Search for the cell housing the specified text and yield its (x, y) center coordinate. 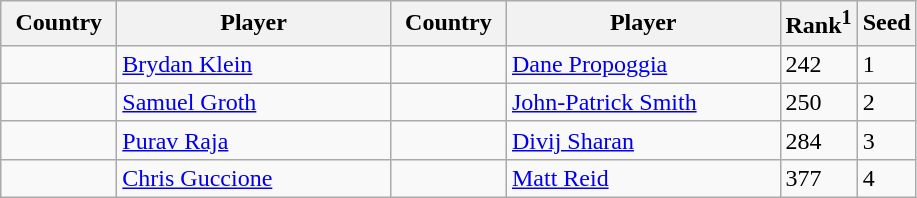
242 (818, 64)
Samuel Groth (254, 102)
3 (886, 140)
Chris Guccione (254, 178)
284 (818, 140)
250 (818, 102)
2 (886, 102)
Seed (886, 24)
Dane Propoggia (643, 64)
John-Patrick Smith (643, 102)
4 (886, 178)
Rank1 (818, 24)
Brydan Klein (254, 64)
Purav Raja (254, 140)
377 (818, 178)
Matt Reid (643, 178)
1 (886, 64)
Divij Sharan (643, 140)
